Return [X, Y] of the center of cell containing provided text 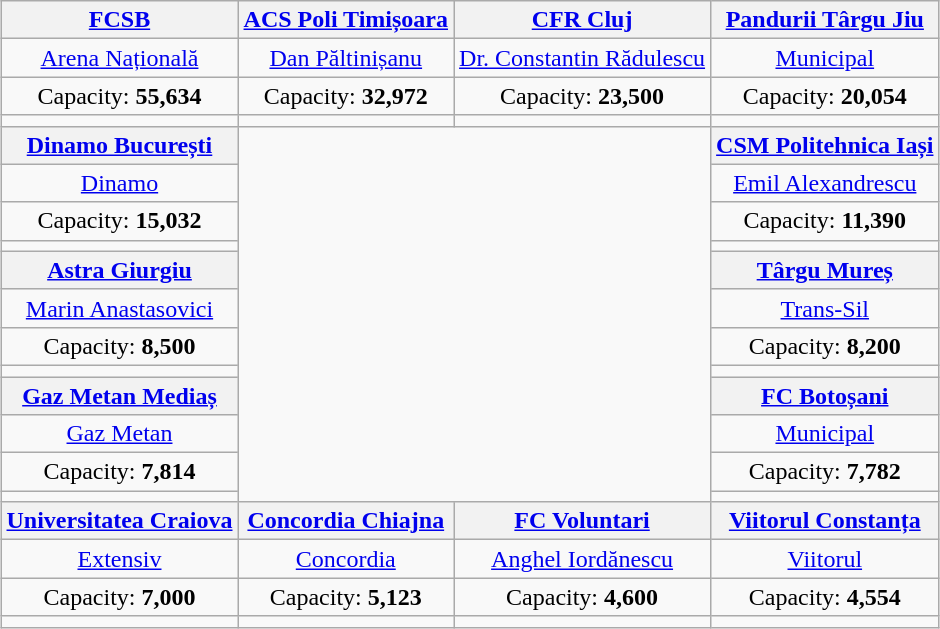
Capacity: 7,814 [120, 472]
CFR Cluj [582, 20]
Dinamo [120, 183]
Extensiv [120, 559]
Capacity: 55,634 [120, 96]
Dr. Constantin Rădulescu [582, 58]
Capacity: 11,390 [825, 221]
Arena Națională [120, 58]
Astra Giurgiu [120, 270]
Capacity: 15,032 [120, 221]
Concordia Chiajna [346, 521]
Universitatea Craiova [120, 521]
Capacity: 7,000 [120, 597]
Capacity: 5,123 [346, 597]
Trans-Sil [825, 308]
FC Botoșani [825, 395]
Gaz Metan Mediaș [120, 395]
FCSB [120, 20]
Viitorul [825, 559]
FC Voluntari [582, 521]
Emil Alexandrescu [825, 183]
Capacity: 32,972 [346, 96]
Marin Anastasovici [120, 308]
Pandurii Târgu Jiu [825, 20]
CSM Politehnica Iași [825, 145]
Dinamo București [120, 145]
Dan Păltinișanu [346, 58]
Anghel Iordănescu [582, 559]
Capacity: 8,500 [120, 346]
Viitorul Constanța [825, 521]
Târgu Mureș [825, 270]
Capacity: 4,600 [582, 597]
Capacity: 7,782 [825, 472]
Concordia [346, 559]
ACS Poli Timișoara [346, 20]
Capacity: 23,500 [582, 96]
Gaz Metan [120, 434]
Capacity: 4,554 [825, 597]
Capacity: 20,054 [825, 96]
Capacity: 8,200 [825, 346]
